Determine the (x, y) coordinate at the center of the cell enclosing the given text.  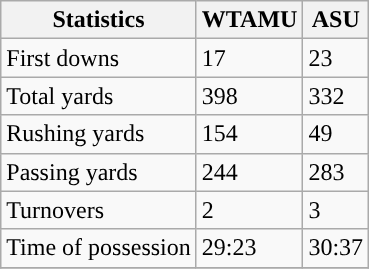
Statistics (99, 20)
Rushing yards (99, 134)
ASU (336, 20)
29:23 (250, 248)
2 (250, 210)
154 (250, 134)
3 (336, 210)
Turnovers (99, 210)
398 (250, 96)
First downs (99, 58)
Total yards (99, 96)
17 (250, 58)
WTAMU (250, 20)
30:37 (336, 248)
23 (336, 58)
Time of possession (99, 248)
49 (336, 134)
Passing yards (99, 172)
332 (336, 96)
244 (250, 172)
283 (336, 172)
